Identify which cell holds the provided text, then report its [X, Y] central coordinate. 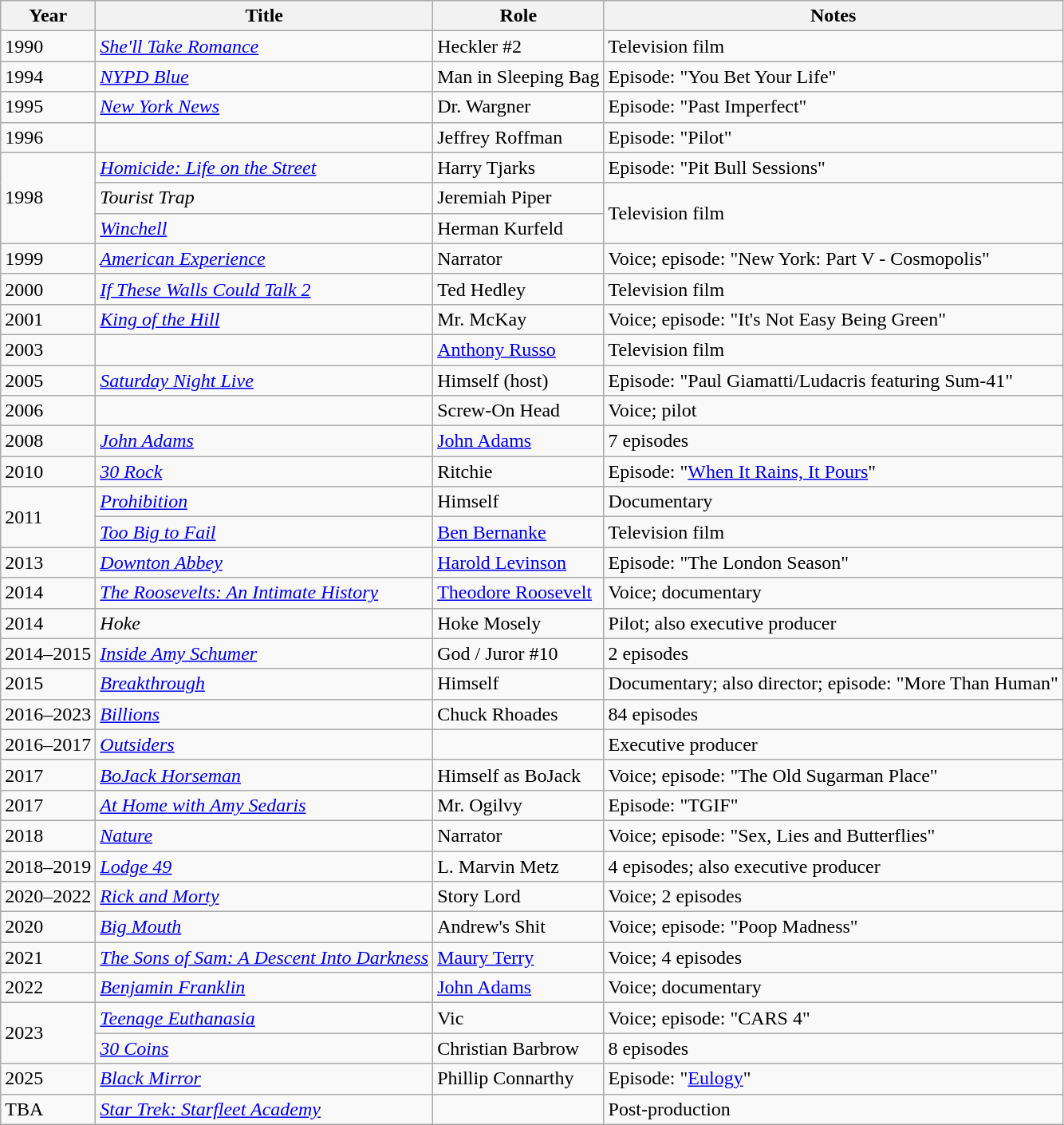
2016–2017 [48, 744]
30 Rock [265, 472]
Documentary [833, 502]
84 episodes [833, 714]
2014–2015 [48, 653]
Ben Bernanke [518, 532]
Harry Tjarks [518, 168]
2011 [48, 517]
Vic [518, 1018]
2020 [48, 927]
Himself (host) [518, 381]
2018–2019 [48, 866]
Title [265, 16]
Hoke Mosely [518, 623]
Episode: "Past Imperfect" [833, 107]
30 Coins [265, 1048]
Homicide: Life on the Street [265, 168]
Episode: "Paul Giamatti/Ludacris featuring Sum-41" [833, 381]
Documentary; also director; episode: "More Than Human" [833, 684]
Star Trek: Starfleet Academy [265, 1109]
Year [48, 16]
TBA [48, 1109]
Voice; episode: "The Old Sugarman Place" [833, 775]
Pilot; also executive producer [833, 623]
2000 [48, 289]
Billions [265, 714]
Too Big to Fail [265, 532]
Herman Kurfeld [518, 228]
Andrew's Shit [518, 927]
Theodore Roosevelt [518, 593]
7 episodes [833, 441]
Black Mirror [265, 1079]
The Sons of Sam: A Descent Into Darkness [265, 957]
2021 [48, 957]
2015 [48, 684]
Teenage Euthanasia [265, 1018]
Episode: "The London Season" [833, 562]
Post-production [833, 1109]
8 episodes [833, 1048]
L. Marvin Metz [518, 866]
Jeremiah Piper [518, 198]
1999 [48, 259]
Breakthrough [265, 684]
2025 [48, 1079]
Voice; 2 episodes [833, 897]
Voice; episode: "Sex, Lies and Butterflies" [833, 835]
Voice; episode: "CARS 4" [833, 1018]
Harold Levinson [518, 562]
Winchell [265, 228]
Episode: "Eulogy" [833, 1079]
Notes [833, 16]
Rick and Morty [265, 897]
If These Walls Could Talk 2 [265, 289]
New York News [265, 107]
Screw-On Head [518, 411]
Man in Sleeping Bag [518, 77]
Voice; episode: "Poop Madness" [833, 927]
Voice; episode: "It's Not Easy Being Green" [833, 319]
Story Lord [518, 897]
1994 [48, 77]
Himself as BoJack [518, 775]
At Home with Amy Sedaris [265, 805]
Mr. McKay [518, 319]
King of the Hill [265, 319]
Episode: "Pilot" [833, 137]
2010 [48, 472]
2016–2023 [48, 714]
2001 [48, 319]
Executive producer [833, 744]
Downton Abbey [265, 562]
1998 [48, 198]
Big Mouth [265, 927]
1996 [48, 137]
Prohibition [265, 502]
American Experience [265, 259]
Inside Amy Schumer [265, 653]
Episode: "When It Rains, It Pours" [833, 472]
Nature [265, 835]
Voice; 4 episodes [833, 957]
2020–2022 [48, 897]
Voice; pilot [833, 411]
Christian Barbrow [518, 1048]
2013 [48, 562]
Episode: "You Bet Your Life" [833, 77]
Episode: "TGIF" [833, 805]
2008 [48, 441]
Benjamin Franklin [265, 988]
She'll Take Romance [265, 46]
Mr. Ogilvy [518, 805]
Role [518, 16]
Episode: "Pit Bull Sessions" [833, 168]
4 episodes; also executive producer [833, 866]
Maury Terry [518, 957]
Voice; episode: "New York: Part V - Cosmopolis" [833, 259]
Dr. Wargner [518, 107]
Heckler #2 [518, 46]
2005 [48, 381]
NYPD Blue [265, 77]
Saturday Night Live [265, 381]
Lodge 49 [265, 866]
2 episodes [833, 653]
Chuck Rhoades [518, 714]
2006 [48, 411]
Hoke [265, 623]
Ritchie [518, 472]
1995 [48, 107]
Phillip Connarthy [518, 1079]
1990 [48, 46]
Tourist Trap [265, 198]
2003 [48, 349]
Anthony Russo [518, 349]
God / Juror #10 [518, 653]
2018 [48, 835]
2023 [48, 1033]
BoJack Horseman [265, 775]
Jeffrey Roffman [518, 137]
2022 [48, 988]
The Roosevelts: An Intimate History [265, 593]
Outsiders [265, 744]
Ted Hedley [518, 289]
